Identify which cell holds the provided text, then report its [x, y] central coordinate. 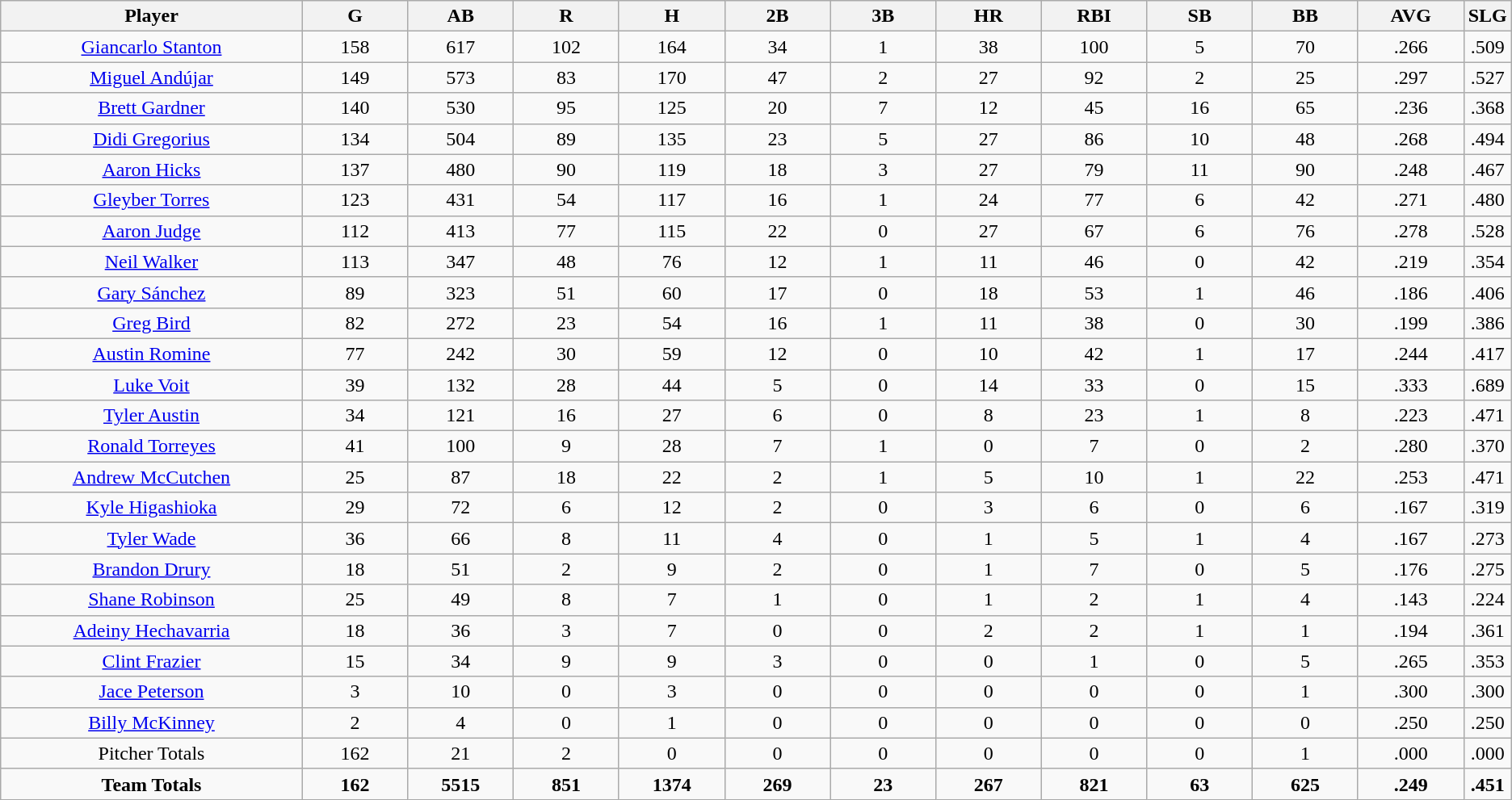
Jace Peterson [152, 692]
272 [460, 323]
.319 [1488, 508]
.406 [1488, 292]
134 [355, 139]
164 [672, 47]
267 [989, 784]
102 [567, 47]
Kyle Higashioka [152, 508]
Greg Bird [152, 323]
269 [777, 784]
53 [1094, 292]
14 [989, 385]
92 [1094, 77]
60 [672, 292]
.451 [1488, 784]
AB [460, 16]
AVG [1410, 16]
59 [672, 354]
.266 [1410, 47]
625 [1305, 784]
504 [460, 139]
66 [460, 538]
Neil Walker [152, 262]
.480 [1488, 200]
.361 [1488, 630]
Shane Robinson [152, 600]
Billy McKinney [152, 723]
573 [460, 77]
413 [460, 231]
.236 [1410, 108]
.354 [1488, 262]
82 [355, 323]
Giancarlo Stanton [152, 47]
530 [460, 108]
47 [777, 77]
.186 [1410, 292]
Aaron Hicks [152, 170]
33 [1094, 385]
.280 [1410, 446]
63 [1200, 784]
RBI [1094, 16]
137 [355, 170]
.271 [1410, 200]
Didi Gregorius [152, 139]
Adeiny Hechavarria [152, 630]
.528 [1488, 231]
SLG [1488, 16]
Ronald Torreyes [152, 446]
123 [355, 200]
41 [355, 446]
140 [355, 108]
.265 [1410, 661]
480 [460, 170]
.275 [1488, 569]
Brandon Drury [152, 569]
1374 [672, 784]
113 [355, 262]
.224 [1488, 600]
851 [567, 784]
.368 [1488, 108]
170 [672, 77]
121 [460, 416]
.273 [1488, 538]
83 [567, 77]
Austin Romine [152, 354]
.689 [1488, 385]
Luke Voit [152, 385]
Clint Frazier [152, 661]
135 [672, 139]
87 [460, 477]
Aaron Judge [152, 231]
SB [1200, 16]
431 [460, 200]
.417 [1488, 354]
R [567, 16]
24 [989, 200]
Pitcher Totals [152, 753]
125 [672, 108]
.353 [1488, 661]
HR [989, 16]
Miguel Andújar [152, 77]
.219 [1410, 262]
617 [460, 47]
H [672, 16]
112 [355, 231]
242 [460, 354]
44 [672, 385]
158 [355, 47]
Player [152, 16]
.467 [1488, 170]
.268 [1410, 139]
72 [460, 508]
323 [460, 292]
.143 [1410, 600]
Tyler Wade [152, 538]
.223 [1410, 416]
95 [567, 108]
132 [460, 385]
.199 [1410, 323]
39 [355, 385]
Andrew McCutchen [152, 477]
Gleyber Torres [152, 200]
347 [460, 262]
Tyler Austin [152, 416]
67 [1094, 231]
.249 [1410, 784]
.176 [1410, 569]
.509 [1488, 47]
.527 [1488, 77]
3B [884, 16]
.333 [1410, 385]
Brett Gardner [152, 108]
45 [1094, 108]
29 [355, 508]
.278 [1410, 231]
65 [1305, 108]
.248 [1410, 170]
.253 [1410, 477]
115 [672, 231]
49 [460, 600]
20 [777, 108]
.370 [1488, 446]
5515 [460, 784]
Team Totals [152, 784]
149 [355, 77]
117 [672, 200]
86 [1094, 139]
.194 [1410, 630]
Gary Sánchez [152, 292]
G [355, 16]
2B [777, 16]
79 [1094, 170]
.297 [1410, 77]
.244 [1410, 354]
BB [1305, 16]
821 [1094, 784]
.386 [1488, 323]
70 [1305, 47]
119 [672, 170]
.494 [1488, 139]
21 [460, 753]
